Capture the cell that displays the provided text and extract its [X, Y] central coordinate. 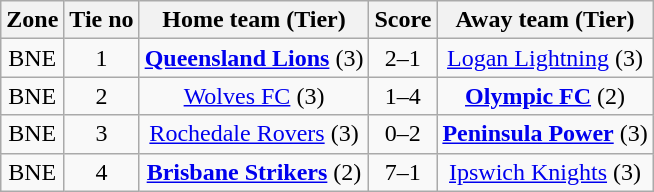
Away team (Tier) [545, 20]
Ipswich Knights (3) [545, 172]
Brisbane Strikers (2) [254, 172]
Tie no [102, 20]
7–1 [403, 172]
2–1 [403, 58]
0–2 [403, 134]
2 [102, 96]
Home team (Tier) [254, 20]
Wolves FC (3) [254, 96]
Rochedale Rovers (3) [254, 134]
3 [102, 134]
Logan Lightning (3) [545, 58]
4 [102, 172]
Olympic FC (2) [545, 96]
Queensland Lions (3) [254, 58]
1–4 [403, 96]
Zone [32, 20]
Peninsula Power (3) [545, 134]
1 [102, 58]
Score [403, 20]
